Return (X, Y) of the center of cell containing provided text 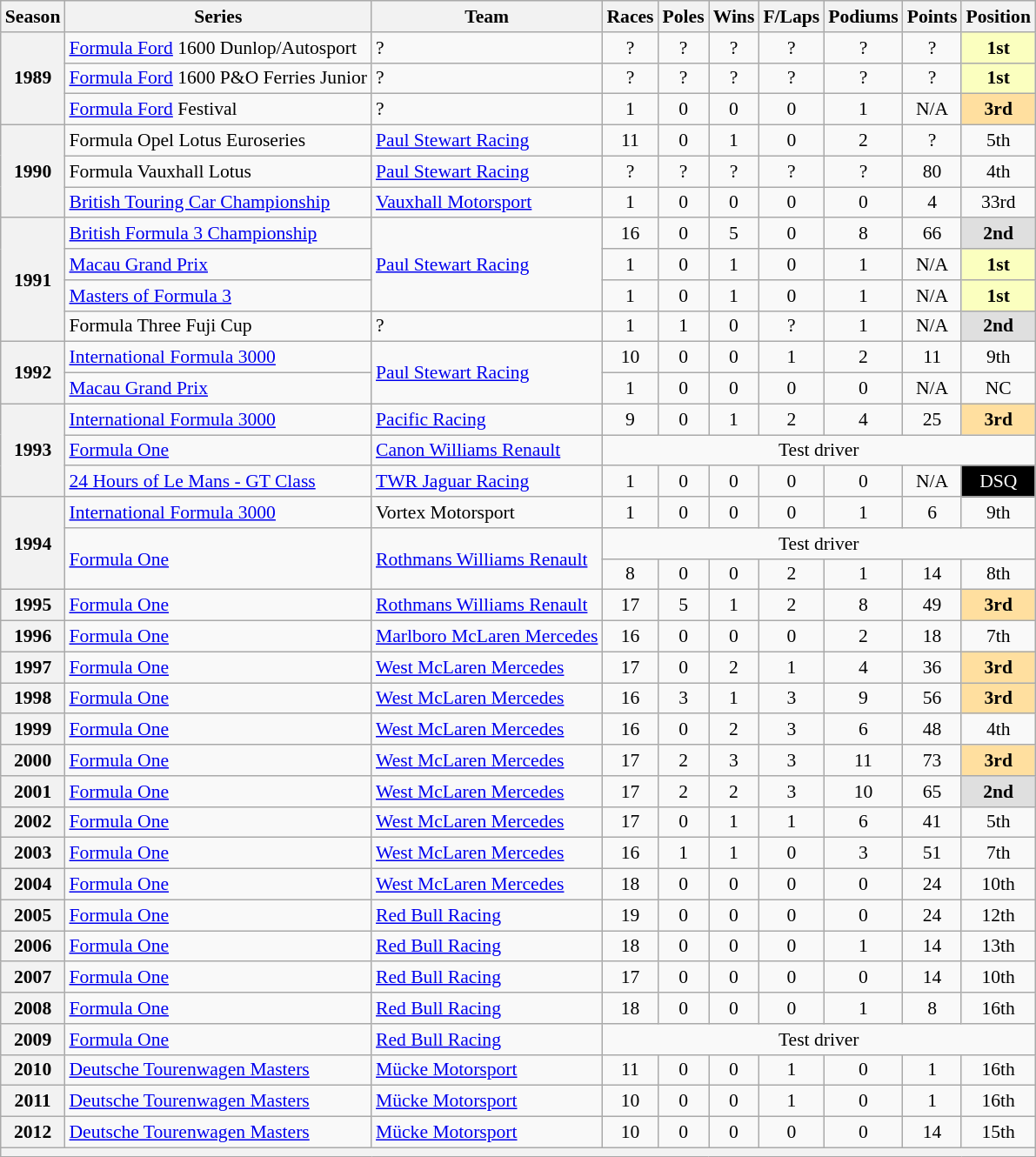
24 Hours of Le Mans - GT Class (217, 482)
1995 (33, 605)
2008 (33, 1008)
Wins (734, 17)
Marlboro McLaren Mercedes (487, 637)
1996 (33, 637)
Podiums (863, 17)
2002 (33, 822)
2009 (33, 1040)
1990 (33, 172)
Formula Ford 1600 Dunlop/Autosport (217, 48)
1998 (33, 699)
1989 (33, 78)
2001 (33, 792)
2012 (33, 1133)
1991 (33, 280)
41 (932, 822)
80 (932, 171)
F/Laps (792, 17)
1993 (33, 451)
2005 (33, 915)
19 (630, 915)
2003 (33, 853)
Formula Opel Lotus Euroseries (217, 141)
Points (932, 17)
2000 (33, 760)
Masters of Formula 3 (217, 296)
Vortex Motorsport (487, 512)
56 (932, 699)
Position (998, 17)
1997 (33, 667)
British Touring Car Championship (217, 203)
Formula Ford Festival (217, 110)
13th (998, 946)
65 (932, 792)
Formula Three Fuji Cup (217, 326)
Formula Ford 1600 P&O Ferries Junior (217, 78)
Poles (684, 17)
Vauxhall Motorsport (487, 203)
49 (932, 605)
36 (932, 667)
DSQ (998, 482)
Series (217, 17)
2011 (33, 1101)
12th (998, 915)
66 (932, 234)
33rd (998, 203)
8th (998, 574)
51 (932, 853)
Season (33, 17)
TWR Jaguar Racing (487, 482)
Formula Vauxhall Lotus (217, 171)
Pacific Racing (487, 419)
1994 (33, 543)
NC (998, 389)
2010 (33, 1070)
73 (932, 760)
1992 (33, 372)
25 (932, 419)
Races (630, 17)
Canon Williams Renault (487, 451)
Team (487, 17)
15th (998, 1133)
48 (932, 730)
2004 (33, 885)
1999 (33, 730)
British Formula 3 Championship (217, 234)
2007 (33, 978)
2006 (33, 946)
